Return [X, Y] of the center of cell containing provided text 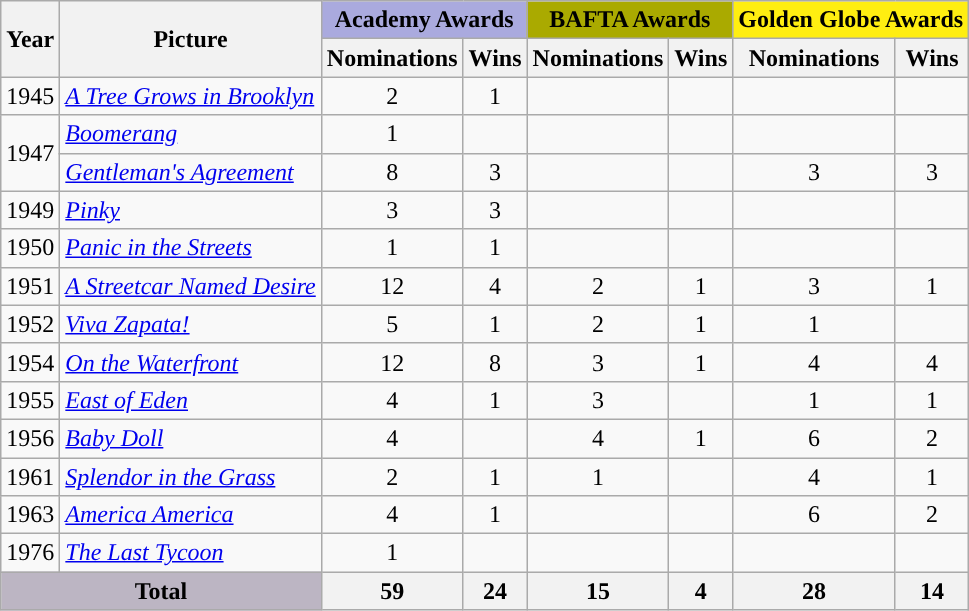
1956 [30, 438]
1952 [30, 324]
15 [598, 591]
1950 [30, 248]
East of Eden [190, 400]
1945 [30, 96]
A Tree Grows in Brooklyn [190, 96]
Panic in the Streets [190, 248]
28 [814, 591]
1976 [30, 553]
Golden Globe Awards [851, 20]
Boomerang [190, 134]
1949 [30, 210]
On the Waterfront [190, 362]
59 [392, 591]
1963 [30, 515]
BAFTA Awards [630, 20]
America America [190, 515]
Baby Doll [190, 438]
1961 [30, 477]
Viva Zapata! [190, 324]
5 [392, 324]
Splendor in the Grass [190, 477]
14 [932, 591]
1955 [30, 400]
Total [162, 591]
Year [30, 39]
Gentleman's Agreement [190, 172]
Academy Awards [424, 20]
The Last Tycoon [190, 553]
1954 [30, 362]
A Streetcar Named Desire [190, 286]
1947 [30, 153]
24 [495, 591]
1951 [30, 286]
Pinky [190, 210]
Picture [190, 39]
